Determine the (X, Y) coordinate at the center of the cell enclosing the given text.  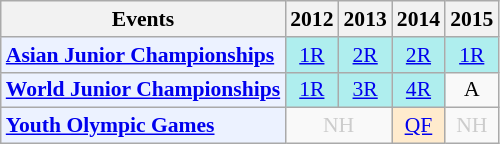
2015 (472, 19)
Youth Olympic Games (143, 126)
World Junior Championships (143, 90)
4R (418, 90)
Events (143, 19)
A (472, 90)
2013 (366, 19)
2014 (418, 19)
QF (418, 126)
Asian Junior Championships (143, 55)
2012 (312, 19)
3R (366, 90)
